Provide the [x, y] coordinate of the cell's center where the given text is located.  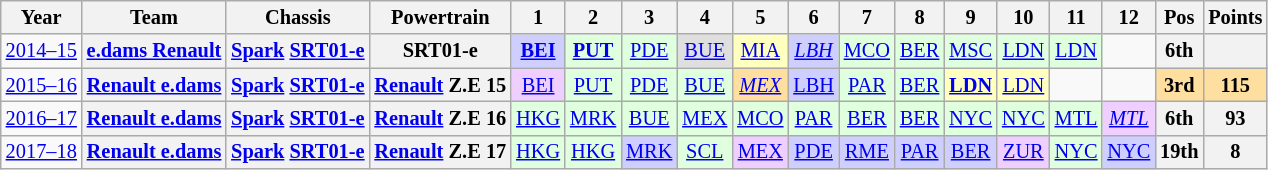
2 [593, 17]
115 [1235, 85]
Points [1235, 17]
Pos [1179, 17]
2014–15 [42, 51]
3rd [1179, 85]
4 [704, 17]
SCL [704, 152]
2016–17 [42, 118]
RME [867, 152]
ZUR [1024, 152]
Renault Z.E 15 [440, 85]
e.dams Renault [154, 51]
19th [1179, 152]
Year [42, 17]
12 [1128, 17]
3 [649, 17]
11 [1076, 17]
Renault Z.E 17 [440, 152]
Team [154, 17]
7 [867, 17]
10 [1024, 17]
1 [538, 17]
MSC [970, 51]
2017–18 [42, 152]
Renault Z.E 16 [440, 118]
Chassis [298, 17]
SRT01-e [440, 51]
93 [1235, 118]
MIA [760, 51]
Powertrain [440, 17]
5 [760, 17]
6 [813, 17]
2015–16 [42, 85]
9 [970, 17]
